Return (X, Y) of the center of cell containing provided text 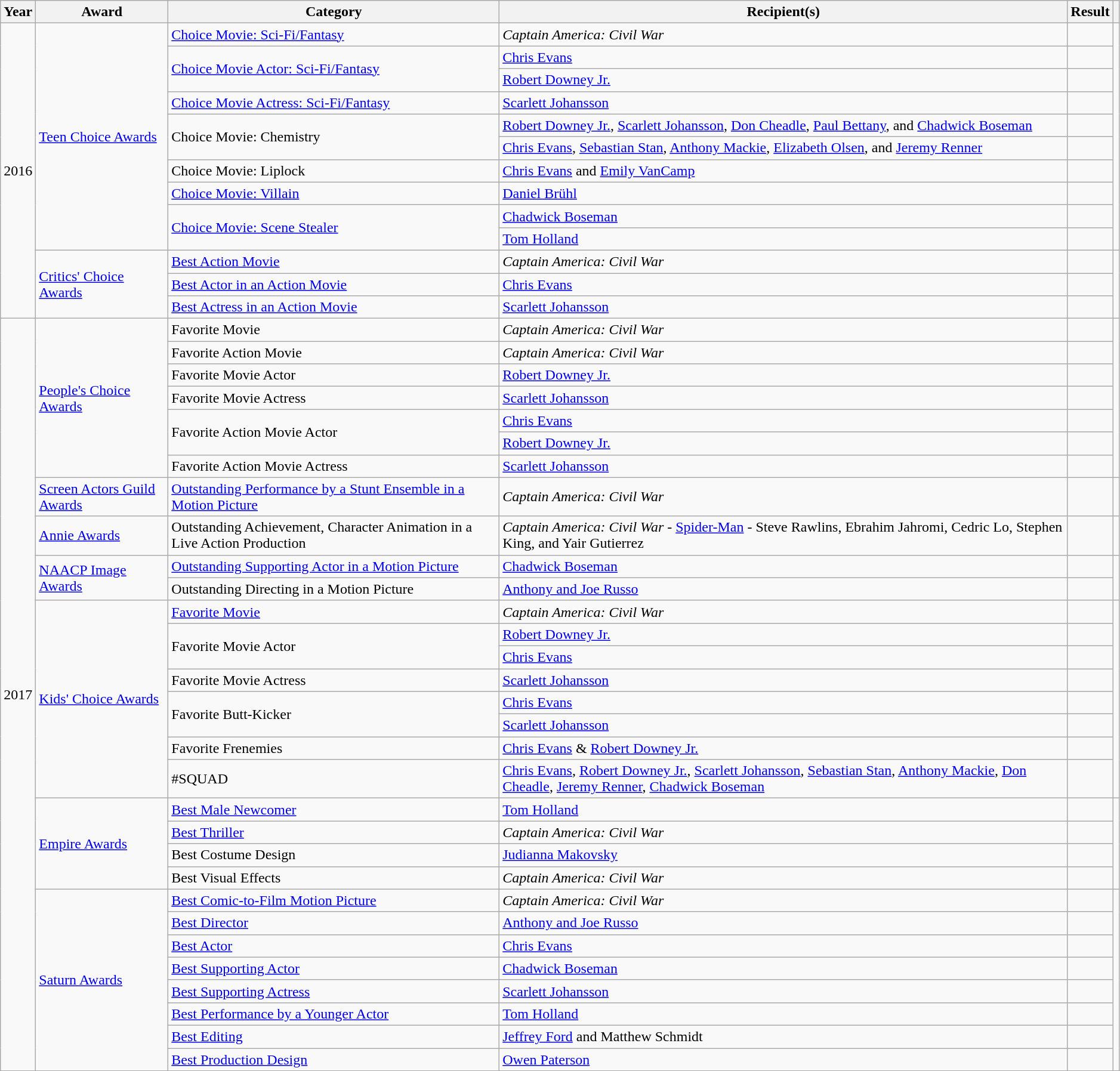
Kids' Choice Awards (102, 699)
Favorite Action Movie (334, 353)
Award (102, 12)
Chris Evans, Robert Downey Jr., Scarlett Johansson, Sebastian Stan, Anthony Mackie, Don Cheadle, Jeremy Renner, Chadwick Boseman (783, 779)
Best Comic-to-Film Motion Picture (334, 900)
Choice Movie Actress: Sci-Fi/Fantasy (334, 103)
Favorite Action Movie Actress (334, 466)
Choice Movie: Chemistry (334, 137)
Favorite Frenemies (334, 748)
Best Actor in an Action Movie (334, 285)
Recipient(s) (783, 12)
Outstanding Directing in a Motion Picture (334, 589)
Saturn Awards (102, 980)
Choice Movie: Villain (334, 193)
Result (1090, 12)
Teen Choice Awards (102, 137)
Best Performance by a Younger Actor (334, 1014)
Outstanding Achievement, Character Animation in a Live Action Production (334, 536)
Best Thriller (334, 832)
Best Costume Design (334, 855)
Best Director (334, 923)
Choice Movie: Liplock (334, 171)
Best Actress in an Action Movie (334, 307)
2016 (18, 171)
Best Male Newcomer (334, 810)
Robert Downey Jr., Scarlett Johansson, Don Cheadle, Paul Bettany, and Chadwick Boseman (783, 125)
NAACP Image Awards (102, 578)
2017 (18, 695)
Captain America: Civil War - Spider-Man - Steve Rawlins, Ebrahim Jahromi, Cedric Lo, Stephen King, and Yair Gutierrez (783, 536)
Chris Evans, Sebastian Stan, Anthony Mackie, Elizabeth Olsen, and Jeremy Renner (783, 148)
Favorite Action Movie Actor (334, 432)
Critics' Choice Awards (102, 284)
Daniel Brühl (783, 193)
Empire Awards (102, 844)
Category (334, 12)
People's Choice Awards (102, 398)
Choice Movie: Sci-Fi/Fantasy (334, 35)
Best Visual Effects (334, 878)
Best Supporting Actor (334, 968)
Best Action Movie (334, 261)
Year (18, 12)
Favorite Butt-Kicker (334, 714)
Choice Movie Actor: Sci-Fi/Fantasy (334, 69)
Chris Evans & Robert Downey Jr. (783, 748)
Jeffrey Ford and Matthew Schmidt (783, 1036)
Outstanding Performance by a Stunt Ensemble in a Motion Picture (334, 496)
Best Editing (334, 1036)
Outstanding Supporting Actor in a Motion Picture (334, 566)
Best Supporting Actress (334, 991)
Chris Evans and Emily VanCamp (783, 171)
Screen Actors Guild Awards (102, 496)
Choice Movie: Scene Stealer (334, 227)
Annie Awards (102, 536)
Judianna Makovsky (783, 855)
Owen Paterson (783, 1059)
Best Production Design (334, 1059)
#SQUAD (334, 779)
Best Actor (334, 946)
